Detect which cell encompasses the target text, then output its [X, Y] center coordinate. 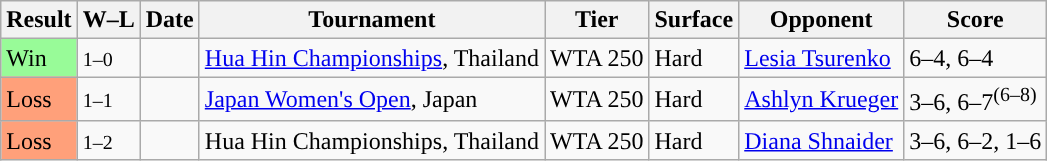
1–1 [108, 100]
Score [976, 20]
1–2 [108, 140]
6–4, 6–4 [976, 58]
Result [39, 20]
Lesia Tsurenko [822, 58]
Surface [694, 20]
Opponent [822, 20]
3–6, 6–2, 1–6 [976, 140]
3–6, 6–7(6–8) [976, 100]
1–0 [108, 58]
W–L [108, 20]
Japan Women's Open, Japan [372, 100]
Ashlyn Krueger [822, 100]
Date [170, 20]
Tier [597, 20]
Tournament [372, 20]
Win [39, 58]
Diana Shnaider [822, 140]
